Scan for the cell matching the given text and deliver its (x, y) coordinate at center. 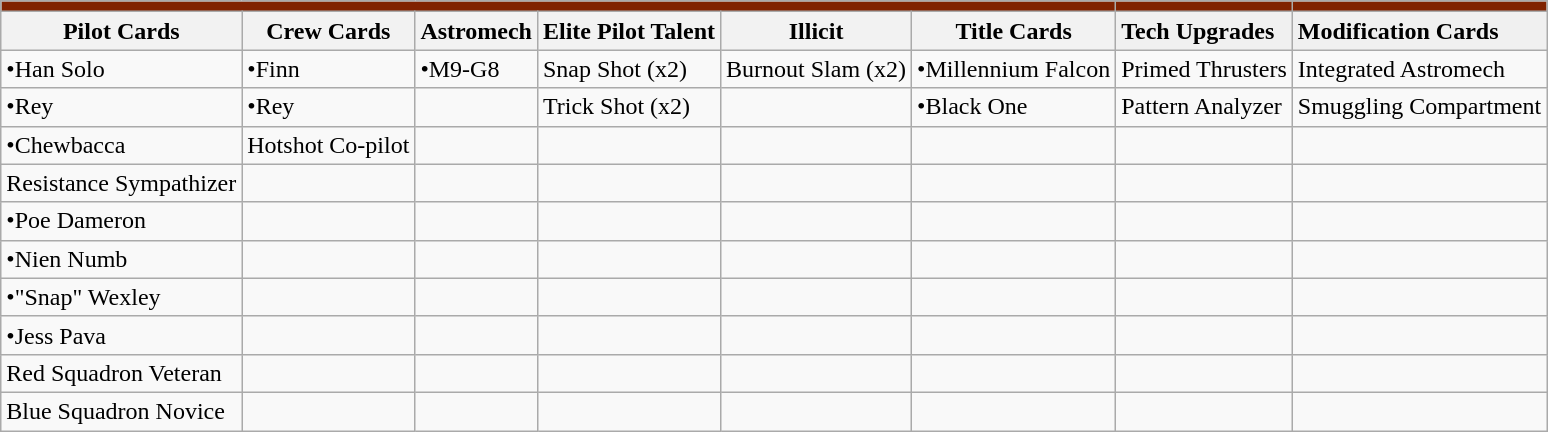
Tech Upgrades (1204, 31)
Resistance Sympathizer (122, 183)
Smuggling Compartment (1419, 107)
Illicit (816, 31)
•Jess Pava (122, 335)
Pilot Cards (122, 31)
•Nien Numb (122, 259)
•Black One (1014, 107)
Hotshot Co-pilot (328, 145)
•"Snap" Wexley (122, 297)
•Han Solo (122, 69)
•M9-G8 (476, 69)
•Chewbacca (122, 145)
Snap Shot (x2) (628, 69)
•Finn (328, 69)
Crew Cards (328, 31)
Elite Pilot Talent (628, 31)
Primed Thrusters (1204, 69)
Title Cards (1014, 31)
Astromech (476, 31)
Modification Cards (1419, 31)
Red Squadron Veteran (122, 373)
•Poe Dameron (122, 221)
•Millennium Falcon (1014, 69)
Burnout Slam (x2) (816, 69)
Blue Squadron Novice (122, 411)
Integrated Astromech (1419, 69)
Trick Shot (x2) (628, 107)
Pattern Analyzer (1204, 107)
